Capture the cell that displays the provided text and extract its [x, y] central coordinate. 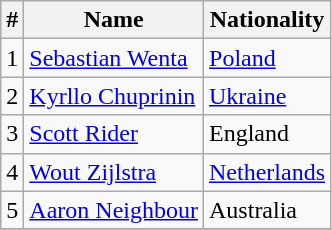
1 [12, 58]
3 [12, 134]
2 [12, 96]
Aaron Neighbour [114, 210]
Australia [268, 210]
# [12, 20]
5 [12, 210]
England [268, 134]
Ukraine [268, 96]
Poland [268, 58]
Kyrllo Chuprinin [114, 96]
Netherlands [268, 172]
Wout Zijlstra [114, 172]
4 [12, 172]
Scott Rider [114, 134]
Name [114, 20]
Sebastian Wenta [114, 58]
Nationality [268, 20]
